Locate the cell with the specified text and output its (x, y) center coordinate. 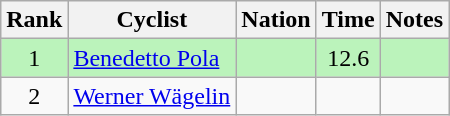
Time (348, 20)
Nation (276, 20)
Notes (414, 20)
12.6 (348, 58)
2 (34, 96)
1 (34, 58)
Cyclist (152, 20)
Rank (34, 20)
Werner Wägelin (152, 96)
Benedetto Pola (152, 58)
